Capture the cell that displays the provided text and extract its [X, Y] central coordinate. 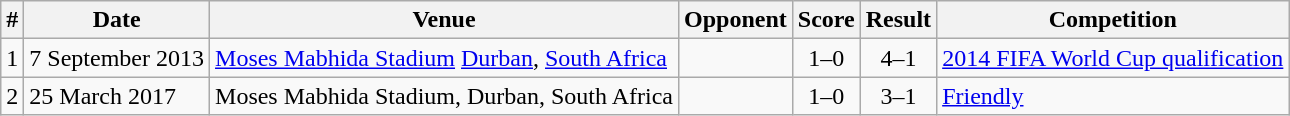
Venue [444, 20]
2 [12, 96]
3–1 [898, 96]
Friendly [1113, 96]
1 [12, 58]
# [12, 20]
Opponent [736, 20]
25 March 2017 [117, 96]
Score [826, 20]
Moses Mabhida Stadium Durban, South Africa [444, 58]
Date [117, 20]
2014 FIFA World Cup qualification [1113, 58]
7 September 2013 [117, 58]
Competition [1113, 20]
4–1 [898, 58]
Moses Mabhida Stadium, Durban, South Africa [444, 96]
Result [898, 20]
